Extract the (X, Y) coordinate from the center of the cell holding the provided text.  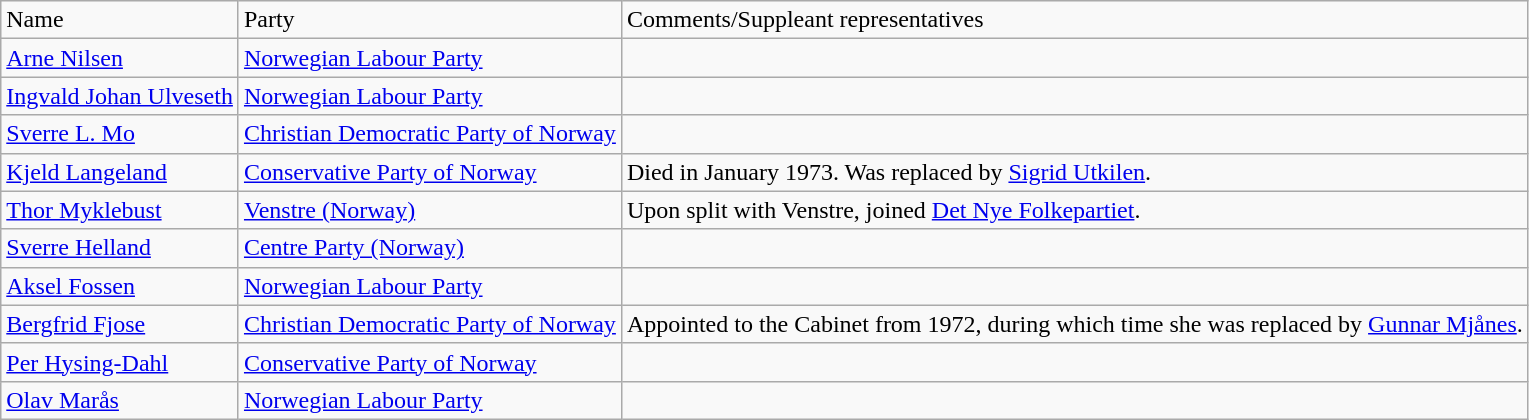
Appointed to the Cabinet from 1972, during which time she was replaced by Gunnar Mjånes. (1074, 324)
Sverre L. Mo (120, 134)
Thor Myklebust (120, 210)
Centre Party (Norway) (430, 248)
Kjeld Langeland (120, 172)
Comments/Suppleant representatives (1074, 20)
Per Hysing-Dahl (120, 362)
Olav Marås (120, 400)
Ingvald Johan Ulveseth (120, 96)
Upon split with Venstre, joined Det Nye Folkepartiet. (1074, 210)
Died in January 1973. Was replaced by Sigrid Utkilen. (1074, 172)
Aksel Fossen (120, 286)
Sverre Helland (120, 248)
Name (120, 20)
Venstre (Norway) (430, 210)
Party (430, 20)
Arne Nilsen (120, 58)
Bergfrid Fjose (120, 324)
